Return the [X, Y] coordinate for the center point of the cell that contains the specified text.  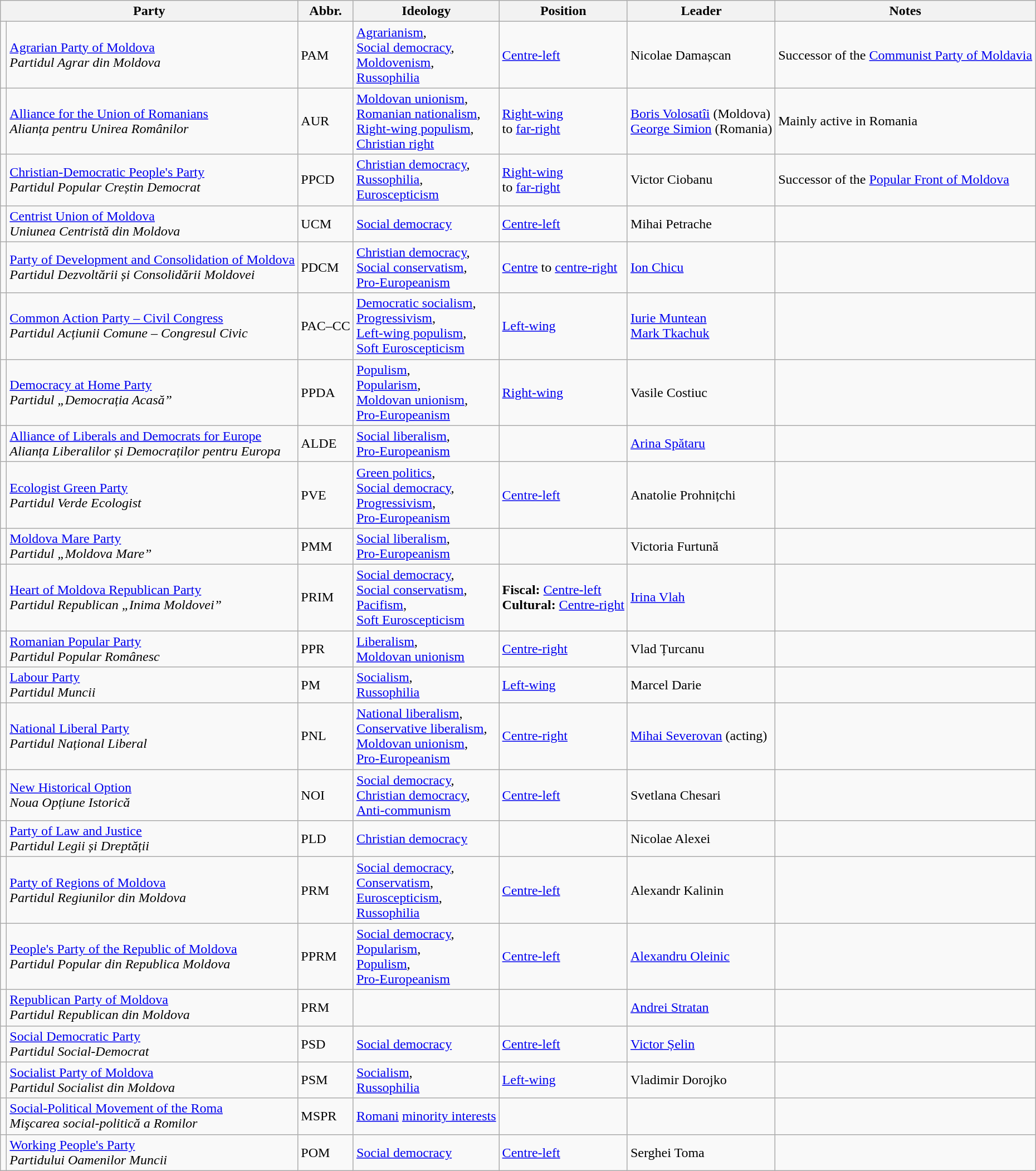
Party of Law and JusticePartidul Legii și Dreptății [153, 839]
Social democracy,Conservatism,Euroscepticism,Russophilia [426, 890]
Abbr. [326, 11]
AUR [326, 121]
Democratic socialism,Progressivism,Left-wing populism,Soft Euroscepticism [426, 326]
Ion Chicu [701, 267]
Vlad Țurcanu [701, 648]
Working People's PartyPartidului Oamenilor Muncii [153, 1153]
Vladimir Dorojko [701, 1080]
Serghei Toma [701, 1153]
Ecologist Green PartyPartidul Verde Ecologist [153, 494]
PPRM [326, 957]
Mihai Severovan (acting) [701, 736]
Christian democracy,Russophilia,Euroscepticism [426, 180]
People's Party of the Republic of MoldovaPartidul Popular din Republica Moldova [153, 957]
Labour PartyPartidul Muncii [153, 685]
Andrei Stratan [701, 1008]
Moldovan unionism,Romanian nationalism,Right-wing populism,Christian right [426, 121]
Notes [906, 11]
Vasile Costiuc [701, 392]
Social democracy,Popularism,Populism,Pro-Europeanism [426, 957]
Party of Development and Consolidation of MoldovaPartidul Dezvoltării și Consolidării Moldovei [153, 267]
New Historical OptionNoua Opțiune Istorică [153, 795]
Social Democratic PartyPartidul Social-Democrat [153, 1043]
Anatolie Prohnițchi [701, 494]
Victor Ciobanu [701, 180]
PDCM [326, 267]
PM [326, 685]
Fiscal: Centre-leftCultural: Centre-right [563, 597]
Alliance for the Union of RomaniansAlianța pentru Unirea Românilor [153, 121]
Agrarian Party of MoldovaPartidul Agrar din Moldova [153, 55]
MSPR [326, 1116]
Agrarianism,Social democracy,Moldovenism,Russophilia [426, 55]
PPCD [326, 180]
Social-Political Movement of the RomaMişcarea social-politică a Romilor [153, 1116]
Party of Regions of MoldovaPartidul Regiunilor din Moldova [153, 890]
Position [563, 11]
National Liberal PartyPartidul Național Liberal [153, 736]
PAC–CC [326, 326]
PNL [326, 736]
Victor Șelin [701, 1043]
Heart of Moldova Republican PartyPartidul Republican „Inima Moldovei” [153, 597]
Svetlana Chesari [701, 795]
PPR [326, 648]
PLD [326, 839]
Moldova Mare PartyPartidul „Moldova Mare” [153, 546]
Alliance of Liberals and Democrats for EuropeAlianța Liberalilor și Democraților pentru Europa [153, 443]
Marcel Darie [701, 685]
Mainly active in Romania [906, 121]
Democracy at Home PartyPartidul „Democrația Acasă” [153, 392]
Victoria Furtună [701, 546]
Leader [701, 11]
Socialist Party of MoldovaPartidul Socialist din Moldova [153, 1080]
PPDA [326, 392]
Common Action Party – Civil CongressPartidul Acțiunii Comune – Congresul Civic [153, 326]
Ideology [426, 11]
Centrist Union of MoldovaUniunea Centristă din Moldova [153, 224]
PAM [326, 55]
Social democracy,Social conservatism,Pacifism,Soft Euroscepticism [426, 597]
Christian democracy,Social conservatism,Pro-Europeanism [426, 267]
Romanian Popular PartyPartidul Popular Românesc [153, 648]
Boris Volosatîi (Moldova)George Simion (Romania) [701, 121]
Alexandru Oleinic [701, 957]
Republican Party of MoldovaPartidul Republican din Moldova [153, 1008]
ALDE [326, 443]
Party [149, 11]
Iurie MunteanMark Tkachuk [701, 326]
PVE [326, 494]
Nicolae Alexei [701, 839]
PSD [326, 1043]
POM [326, 1153]
Romani minority interests [426, 1116]
Liberalism,Moldovan unionism [426, 648]
Nicolae Damașcan [701, 55]
PMM [326, 546]
PSM [326, 1080]
Green politics,Social democracy,Progressivism,Pro-Europeanism [426, 494]
National liberalism,Conservative liberalism,Moldovan unionism,Pro-Europeanism [426, 736]
Right-wing [563, 392]
PRIM [326, 597]
Successor of the Popular Front of Moldova [906, 180]
Populism,Popularism,Moldovan unionism,Pro-Europeanism [426, 392]
Successor of the Communist Party of Moldavia [906, 55]
UCM [326, 224]
Irina Vlah [701, 597]
Mihai Petrache [701, 224]
Christian-Democratic People's PartyPartidul Popular Creștin Democrat [153, 180]
Arina Spătaru [701, 443]
Christian democracy [426, 839]
NOI [326, 795]
Alexandr Kalinin [701, 890]
Social democracy,Christian democracy,Anti-communism [426, 795]
Centre to centre-right [563, 267]
